For the text-containing cell, return its midpoint in [x, y] coordinate format. 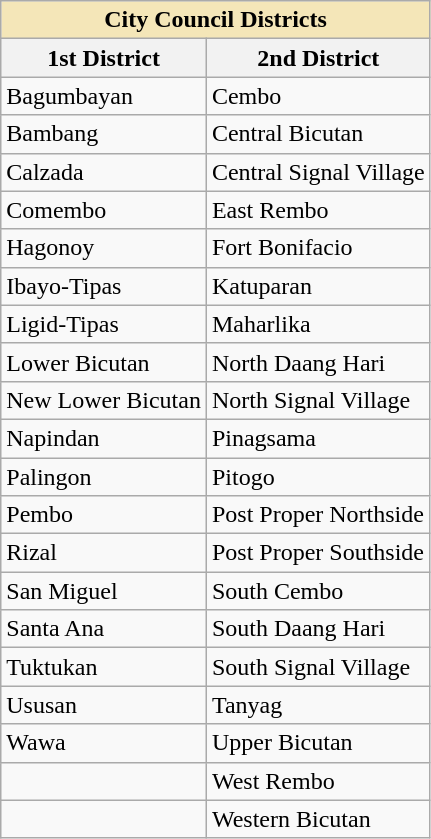
Palingon [104, 477]
Upper Bicutan [318, 743]
Tanyag [318, 705]
New Lower Bicutan [104, 400]
Comembo [104, 210]
Western Bicutan [318, 819]
Central Signal Village [318, 172]
East Rembo [318, 210]
Ibayo-Tipas [104, 286]
Post Proper Southside [318, 553]
Pembo [104, 515]
Pitogo [318, 477]
North Daang Hari [318, 362]
South Cembo [318, 591]
North Signal Village [318, 400]
Ususan [104, 705]
Wawa [104, 743]
South Signal Village [318, 667]
Bagumbayan [104, 96]
Hagonoy [104, 248]
Bambang [104, 134]
Santa Ana [104, 629]
Post Proper Northside [318, 515]
Central Bicutan [318, 134]
Lower Bicutan [104, 362]
Tuktukan [104, 667]
West Rembo [318, 781]
Napindan [104, 438]
San Miguel [104, 591]
Katuparan [318, 286]
Fort Bonifacio [318, 248]
Rizal [104, 553]
2nd District [318, 58]
City Council Districts [216, 20]
Pinagsama [318, 438]
Calzada [104, 172]
Ligid-Tipas [104, 324]
South Daang Hari [318, 629]
1st District [104, 58]
Maharlika [318, 324]
Cembo [318, 96]
